Return (x, y) of the center of cell containing provided text 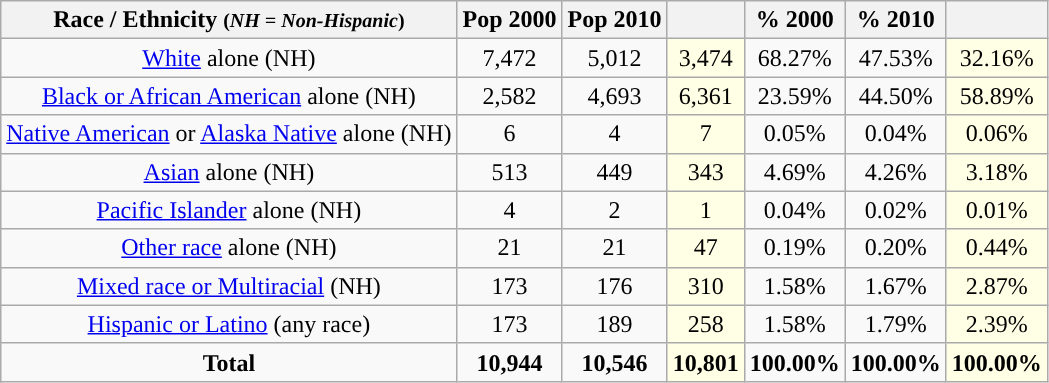
1.79% (896, 324)
4,693 (614, 96)
6,361 (706, 96)
58.89% (996, 96)
176 (614, 286)
2 (614, 210)
Black or African American alone (NH) (229, 96)
Mixed race or Multiracial (NH) (229, 286)
2,582 (510, 96)
68.27% (794, 58)
0.06% (996, 134)
513 (510, 172)
2.87% (996, 286)
0.02% (896, 210)
47.53% (896, 58)
% 2000 (794, 20)
44.50% (896, 96)
2.39% (996, 324)
32.16% (996, 58)
White alone (NH) (229, 58)
449 (614, 172)
Asian alone (NH) (229, 172)
0.05% (794, 134)
6 (510, 134)
5,012 (614, 58)
Other race alone (NH) (229, 248)
10,944 (510, 362)
0.44% (996, 248)
3.18% (996, 172)
Pacific Islander alone (NH) (229, 210)
10,546 (614, 362)
Hispanic or Latino (any race) (229, 324)
Total (229, 362)
1.67% (896, 286)
1 (706, 210)
4.69% (794, 172)
% 2010 (896, 20)
3,474 (706, 58)
10,801 (706, 362)
0.19% (794, 248)
258 (706, 324)
0.20% (896, 248)
47 (706, 248)
7,472 (510, 58)
Native American or Alaska Native alone (NH) (229, 134)
Pop 2010 (614, 20)
7 (706, 134)
343 (706, 172)
Pop 2000 (510, 20)
310 (706, 286)
0.01% (996, 210)
23.59% (794, 96)
4.26% (896, 172)
Race / Ethnicity (NH = Non-Hispanic) (229, 20)
189 (614, 324)
